Search for the cell housing the specified text and yield its [x, y] center coordinate. 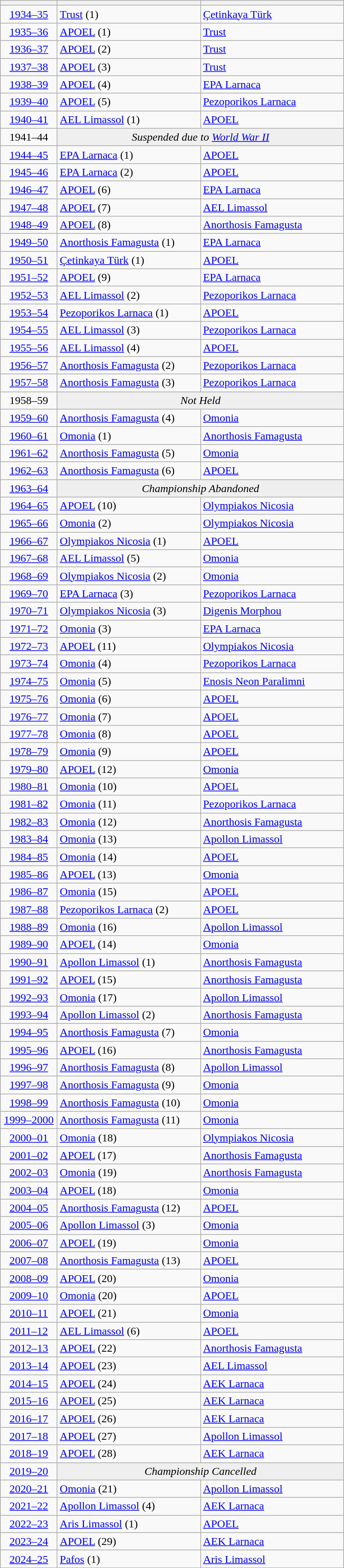
1999–2000 [29, 1120]
1977–78 [29, 734]
Digenis Morphou [272, 611]
Omonia (19) [129, 1173]
Suspended due to World War II [200, 137]
APOEL (16) [129, 1050]
Anorthosis Famagusta (12) [129, 1208]
Championship Cancelled [200, 1471]
Olympiakos Nicosia (3) [129, 611]
Apollon Limassol (1) [129, 962]
APOEL (10) [129, 506]
2012–13 [29, 1348]
Omonia (12) [129, 822]
Anorthosis Famagusta (10) [129, 1103]
Anorthosis Famagusta (6) [129, 470]
1948–49 [29, 225]
Apollon Limassol (4) [129, 1506]
1966–67 [29, 541]
1987–88 [29, 909]
1950–51 [29, 260]
2011–12 [29, 1330]
1959–60 [29, 418]
1972–73 [29, 646]
Omonia (11) [129, 804]
1940–41 [29, 119]
Aris Limassol [272, 1559]
Anorthosis Famagusta (13) [129, 1260]
2003–04 [29, 1190]
Çetinkaya Türk [272, 14]
1935–36 [29, 32]
APOEL (20) [129, 1278]
Apollon Limassol (2) [129, 1015]
Anorthosis Famagusta (8) [129, 1068]
AEL Limassol (5) [129, 558]
APOEL (25) [129, 1401]
EPA Larnaca (1) [129, 154]
AEL Limassol (6) [129, 1330]
1958–59 [29, 400]
Not Held [200, 400]
Anorthosis Famagusta (2) [129, 365]
Omonia (2) [129, 523]
1973–74 [29, 664]
APOEL (8) [129, 225]
Omonia (4) [129, 664]
1998–99 [29, 1103]
APOEL (11) [129, 646]
1991–92 [29, 980]
Omonia (9) [129, 751]
1951–52 [29, 278]
2002–03 [29, 1173]
1938–39 [29, 84]
APOEL (1) [129, 32]
1996–97 [29, 1068]
Anorthosis Famagusta (1) [129, 243]
2024–25 [29, 1559]
APOEL (23) [129, 1366]
1968–69 [29, 576]
1941–44 [29, 137]
1967–68 [29, 558]
1949–50 [29, 243]
Omonia (6) [129, 699]
1937–38 [29, 67]
Olympiakos Nicosia (2) [129, 576]
Omonia (1) [129, 435]
2018–19 [29, 1454]
1956–57 [29, 365]
AEL Limassol (2) [129, 295]
APOEL (29) [129, 1541]
1936–37 [29, 49]
1962–63 [29, 470]
1986–87 [29, 892]
2022–23 [29, 1524]
APOEL (9) [129, 278]
2001–02 [29, 1155]
1944–45 [29, 154]
2020–21 [29, 1489]
Apollon Limassol (3) [129, 1225]
1990–91 [29, 962]
APOEL (19) [129, 1243]
Anorthosis Famagusta (7) [129, 1032]
Anorthosis Famagusta (11) [129, 1120]
1964–65 [29, 506]
APOEL (13) [129, 874]
AEL Limassol (4) [129, 348]
Trust (1) [129, 14]
Çetinkaya Türk (1) [129, 260]
Enosis Neon Paralimni [272, 681]
Omonia (16) [129, 927]
EPA Larnaca (3) [129, 594]
APOEL (14) [129, 944]
1995–96 [29, 1050]
Omonia (21) [129, 1489]
1963–64 [29, 488]
Pezoporikos Larnaca (1) [129, 313]
1994–95 [29, 1032]
Championship Abandoned [200, 488]
Omonia (15) [129, 892]
1981–82 [29, 804]
1955–56 [29, 348]
2017–18 [29, 1436]
1971–72 [29, 629]
2008–09 [29, 1278]
APOEL (7) [129, 207]
1983–84 [29, 839]
2023–24 [29, 1541]
2004–05 [29, 1208]
1970–71 [29, 611]
1989–90 [29, 944]
2015–16 [29, 1401]
1993–94 [29, 1015]
APOEL (21) [129, 1313]
APOEL (22) [129, 1348]
1934–35 [29, 14]
Omonia (10) [129, 787]
2005–06 [29, 1225]
1992–93 [29, 997]
2000–01 [29, 1138]
2014–15 [29, 1384]
2006–07 [29, 1243]
1982–83 [29, 822]
2010–11 [29, 1313]
AEL Limassol (1) [129, 119]
APOEL (26) [129, 1419]
APOEL (18) [129, 1190]
Pezoporikos Larnaca (2) [129, 909]
2009–10 [29, 1295]
Omonia (14) [129, 857]
1957–58 [29, 383]
Omonia (18) [129, 1138]
Aris Limassol (1) [129, 1524]
Olympiakos Nicosia (1) [129, 541]
1988–89 [29, 927]
1980–81 [29, 787]
EPA Larnaca (2) [129, 172]
1945–46 [29, 172]
1985–86 [29, 874]
Anorthosis Famagusta (4) [129, 418]
APOEL (4) [129, 84]
APOEL (28) [129, 1454]
1961–62 [29, 453]
1974–75 [29, 681]
Omonia (13) [129, 839]
1976–77 [29, 716]
1969–70 [29, 594]
Omonia (20) [129, 1295]
2019–20 [29, 1471]
1978–79 [29, 751]
AEL Limassol (3) [129, 330]
1954–55 [29, 330]
1952–53 [29, 295]
2021–22 [29, 1506]
1965–66 [29, 523]
1960–61 [29, 435]
1947–48 [29, 207]
APOEL (6) [129, 190]
1984–85 [29, 857]
APOEL (27) [129, 1436]
Omonia (3) [129, 629]
APOEL (24) [129, 1384]
APOEL (5) [129, 102]
1979–80 [29, 769]
APOEL (12) [129, 769]
Omonia (8) [129, 734]
Anorthosis Famagusta (5) [129, 453]
2013–14 [29, 1366]
APOEL (17) [129, 1155]
Omonia (5) [129, 681]
1946–47 [29, 190]
1939–40 [29, 102]
Omonia (17) [129, 997]
1975–76 [29, 699]
Omonia (7) [129, 716]
APOEL (15) [129, 980]
Anorthosis Famagusta (3) [129, 383]
1997–98 [29, 1085]
APOEL (3) [129, 67]
2007–08 [29, 1260]
2016–17 [29, 1419]
Pafos (1) [129, 1559]
Anorthosis Famagusta (9) [129, 1085]
1953–54 [29, 313]
APOEL (2) [129, 49]
